Capture the cell that displays the provided text and extract its [x, y] central coordinate. 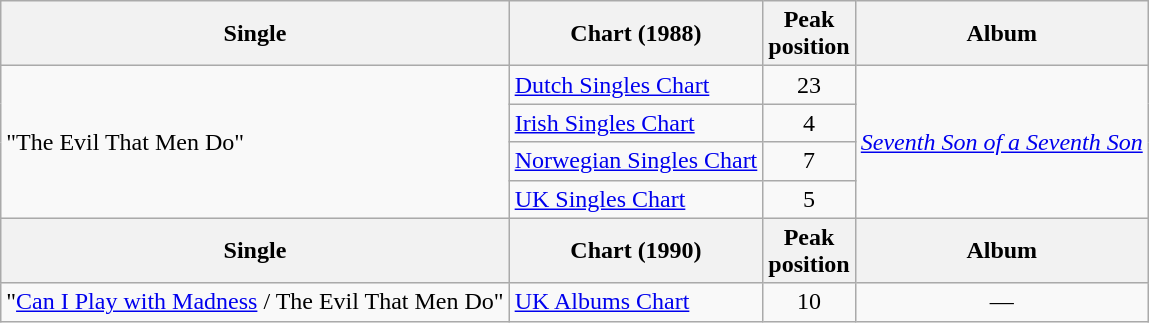
UK Albums Chart [636, 302]
UK Singles Chart [636, 199]
Seventh Son of a Seventh Son [1002, 142]
5 [809, 199]
Norwegian Singles Chart [636, 161]
"Can I Play with Madness / The Evil That Men Do" [255, 302]
7 [809, 161]
23 [809, 85]
Chart (1990) [636, 250]
Dutch Singles Chart [636, 85]
"The Evil That Men Do" [255, 142]
Irish Singles Chart [636, 123]
4 [809, 123]
— [1002, 302]
10 [809, 302]
Chart (1988) [636, 34]
